Pinpoint the cell where the given text exists, returning its [X, Y] midpoint coordinate. 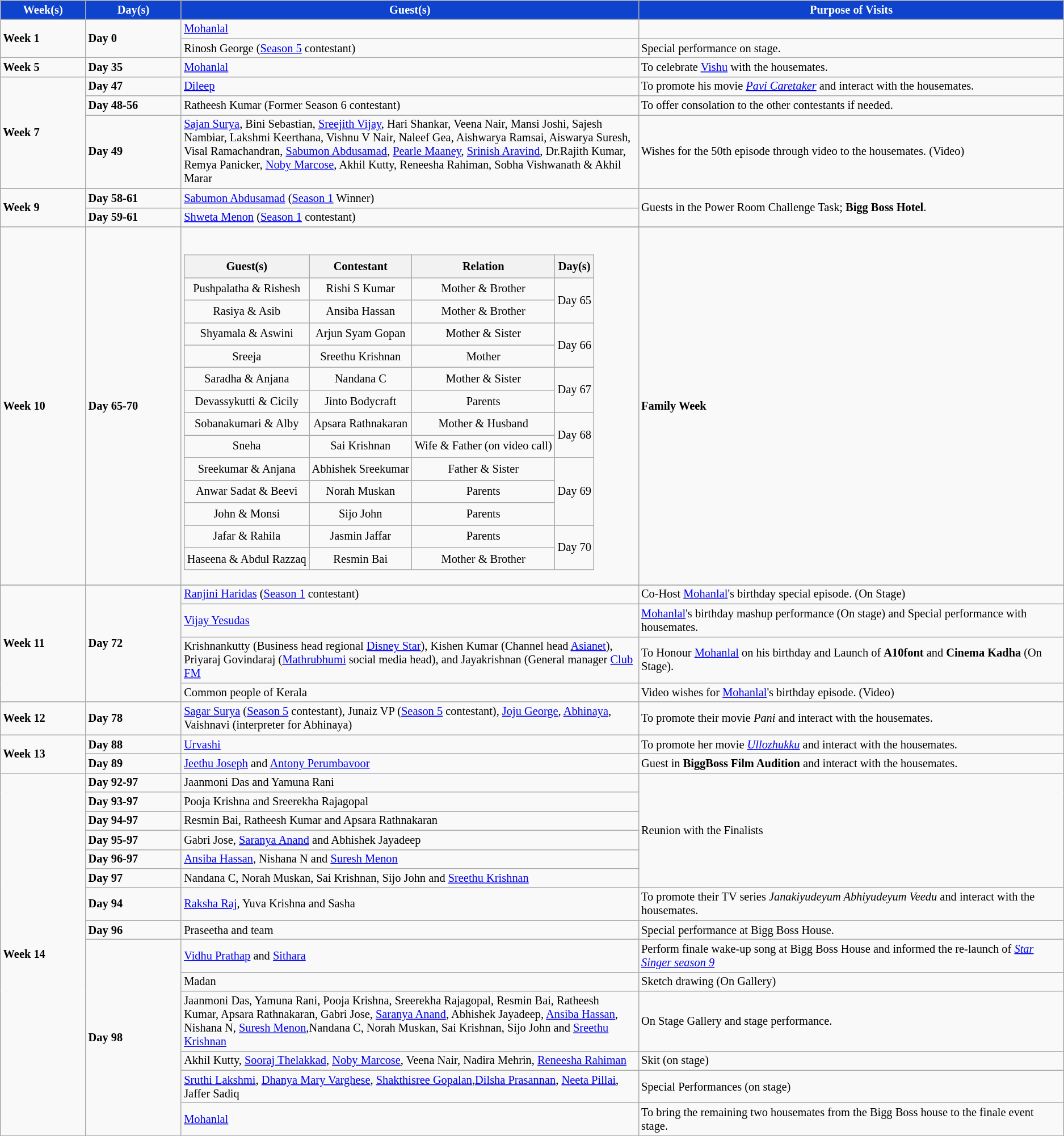
Madan [410, 982]
Sobanakumari & Alby [247, 424]
Wishes for the 50th episode through video to the housemates. (Video) [851, 152]
On Stage Gallery and stage performance. [851, 1021]
To bring the remaining two housemates from the Bigg Boss house to the finale event stage. [851, 1120]
Guest in BiggBoss Film Audition and interact with the housemates. [851, 763]
Skit (on stage) [851, 1061]
Pushpalatha & Rishesh [247, 289]
Pooja Krishna and Sreerekha Rajagopal [410, 802]
Rishi S Kumar [361, 289]
Day 72 [134, 643]
Saradha & Anjana [247, 379]
Mohanlal's birthday mashup performance (On stage) and Special performance with housemates. [851, 620]
Ratheesh Kumar (Former Season 6 contestant) [410, 106]
Father & Sister [483, 469]
Nandana C, Norah Muskan, Sai Krishnan, Sijo John and Sreethu Krishnan [410, 878]
Day 98 [134, 1037]
Day 65-70 [134, 405]
Week 7 [43, 133]
Day 93-97 [134, 802]
Day 49 [134, 152]
Vijay Yesudas [410, 620]
To promote their TV series Janakiyudeyum Abhiyudeyum Veedu and interact with the housemates. [851, 904]
Relation [483, 266]
Day 47 [134, 86]
Jinto Bodycraft [361, 401]
Vidhu Prathap and Sithara [410, 956]
Sreekumar & Anjana [247, 469]
Haseena & Abdul Razzaq [247, 559]
Perform finale wake-up song at Bigg Boss House and informed the re-launch of Star Singer season 9 [851, 956]
Week 12 [43, 718]
Week 11 [43, 643]
Day 95-97 [134, 840]
Week 1 [43, 39]
Shweta Menon (Season 1 contestant) [410, 217]
Resmin Bai [361, 559]
Week 5 [43, 67]
Praseetha and team [410, 930]
Day 88 [134, 744]
Reunion with the Finalists [851, 830]
Special performance at Bigg Boss House. [851, 930]
Abhishek Sreekumar [361, 469]
Day 89 [134, 763]
Day 94 [134, 904]
Norah Muskan [361, 491]
Week 9 [43, 208]
Day 78 [134, 718]
Mother & Husband [483, 424]
Sagar Surya (Season 5 contestant), Junaiz VP (Season 5 contestant), Joju George, Abhinaya, Vaishnavi (interpreter for Abhinaya) [410, 718]
Video wishes for Mohanlal's birthday episode. (Video) [851, 692]
Mother [483, 356]
Purpose of Visits [851, 10]
Day 69 [574, 491]
Urvashi [410, 744]
Day 48-56 [134, 106]
Rasiya & Asib [247, 312]
Special Performances (on stage) [851, 1087]
To promote her movie Ullozhukku and interact with the housemates. [851, 744]
Jasmin Jaffar [361, 536]
Day 58-61 [134, 198]
Day 96 [134, 930]
Sabumon Abdusamad (Season 1 Winner) [410, 198]
Day 96-97 [134, 859]
Akhil Kutty, Sooraj Thelakkad, Noby Marcose, Veena Nair, Nadira Mehrin, Reneesha Rahiman [410, 1061]
Devassykutti & Cicily [247, 401]
Apsara Rathnakaran [361, 424]
Sai Krishnan [361, 446]
Day 35 [134, 67]
Guests in the Power Room Challenge Task; Bigg Boss Hotel. [851, 208]
Shyamala & Aswini [247, 334]
Week(s) [43, 10]
Resmin Bai, Ratheesh Kumar and Apsara Rathnakaran [410, 821]
Arjun Syam Gopan [361, 334]
Week 10 [43, 405]
Day 97 [134, 878]
Day 92-97 [134, 782]
Anwar Sadat & Beevi [247, 491]
Wife & Father (on video call) [483, 446]
Day 94-97 [134, 821]
Day 66 [574, 345]
Sijo John [361, 514]
Sruthi Lakshmi, Dhanya Mary Varghese, Shakthisree Gopalan,Dilsha Prasannan, Neeta Pillai, Jaffer Sadiq [410, 1087]
John & Monsi [247, 514]
Common people of Kerala [410, 692]
Dileep [410, 86]
Day 59-61 [134, 217]
Sketch drawing (On Gallery) [851, 982]
Jaanmoni Das and Yamuna Rani [410, 782]
Week 13 [43, 754]
Special performance on stage. [851, 48]
Sreethu Krishnan [361, 356]
Day 65 [574, 300]
Day 68 [574, 435]
Ranjini Haridas (Season 1 contestant) [410, 594]
Day 0 [134, 39]
Nandana C [361, 379]
Co-Host Mohanlal's birthday special episode. (On Stage) [851, 594]
Ansiba Hassan [361, 312]
Week 14 [43, 954]
Raksha Raj, Yuva Krishna and Sasha [410, 904]
Rinosh George (Season 5 contestant) [410, 48]
To promote his movie Pavi Caretaker and interact with the housemates. [851, 86]
To celebrate Vishu with the housemates. [851, 67]
Sneha [247, 446]
To promote their movie Pani and interact with the housemates. [851, 718]
Gabri Jose, Saranya Anand and Abhishek Jayadeep [410, 840]
To Honour Mohanlal on his birthday and Launch of A10font and Cinema Kadha (On Stage). [851, 660]
Jeethu Joseph and Antony Perumbavoor [410, 763]
Jafar & Rahila [247, 536]
To offer consolation to the other contestants if needed. [851, 106]
Family Week [851, 405]
Ansiba Hassan, Nishana N and Suresh Menon [410, 859]
Day 70 [574, 547]
Contestant [361, 266]
Day 67 [574, 390]
Sreeja [247, 356]
